Detect which cell encompasses the target text, then output its (x, y) center coordinate. 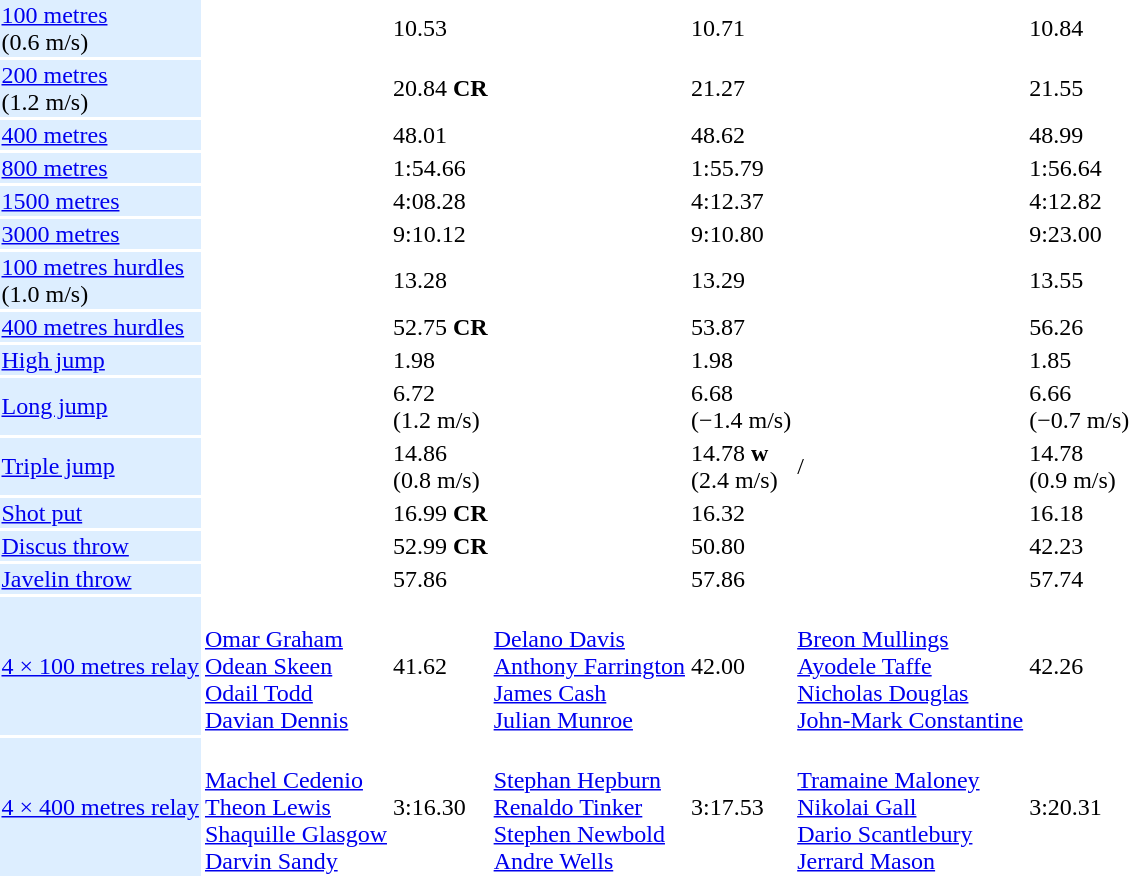
Breon Mullings Ayodele Taffe Nicholas Douglas John-Mark Constantine (910, 666)
Stephan Hepburn Renaldo Tinker Stephen Newbold Andre Wells (589, 807)
41.62 (440, 666)
Javelin throw (100, 579)
High jump (100, 360)
4:12.37 (740, 201)
Discus throw (100, 546)
50.80 (740, 546)
Shot put (100, 513)
13.29 (740, 280)
21.27 (740, 88)
200 metres (1.2 m/s) (100, 88)
800 metres (100, 168)
48.62 (740, 135)
4 × 400 metres relay (100, 807)
14.78 w (2.4 m/s) (740, 466)
Triple jump (100, 466)
52.99 CR (440, 546)
42.00 (740, 666)
13.28 (440, 280)
52.75 CR (440, 327)
53.87 (740, 327)
6.68 (−1.4 m/s) (740, 406)
4 × 100 metres relay (100, 666)
Tramaine Maloney Nikolai Gall Dario Scantlebury Jerrard Mason (910, 807)
100 metres (0.6 m/s) (100, 28)
3000 metres (100, 234)
400 metres (100, 135)
Long jump (100, 406)
Omar Graham Odean Skeen Odail Todd Davian Dennis (296, 666)
16.99 CR (440, 513)
Delano Davis Anthony Farrington James Cash Julian Munroe (589, 666)
Machel Cedenio Theon Lewis Shaquille Glasgow Darvin Sandy (296, 807)
3:17.53 (740, 807)
1:54.66 (440, 168)
9:10.12 (440, 234)
9:10.80 (740, 234)
6.72 (1.2 m/s) (440, 406)
100 metres hurdles (1.0 m/s) (100, 280)
1:55.79 (740, 168)
3:16.30 (440, 807)
4:08.28 (440, 201)
10.53 (440, 28)
/ (910, 466)
14.86 (0.8 m/s) (440, 466)
20.84 CR (440, 88)
400 metres hurdles (100, 327)
48.01 (440, 135)
10.71 (740, 28)
1500 metres (100, 201)
16.32 (740, 513)
